Determine the [X, Y] coordinate at the center of the cell enclosing the given text.  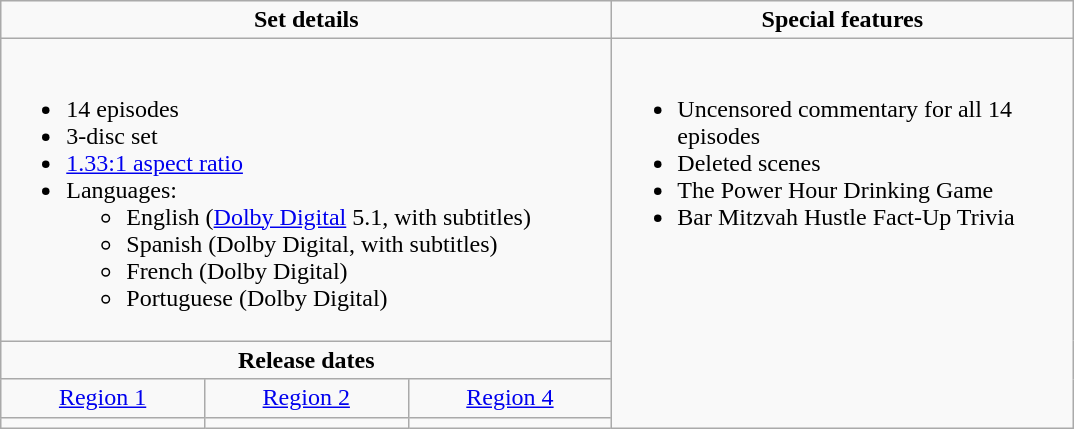
Region 2 [306, 398]
Uncensored commentary for all 14 episodesDeleted scenesThe Power Hour Drinking GameBar Mitzvah Hustle Fact-Up Trivia [842, 234]
Special features [842, 20]
Region 1 [103, 398]
Release dates [306, 360]
Set details [306, 20]
Region 4 [510, 398]
